Provide the (X, Y) coordinate of the cell's center where the given text is located.  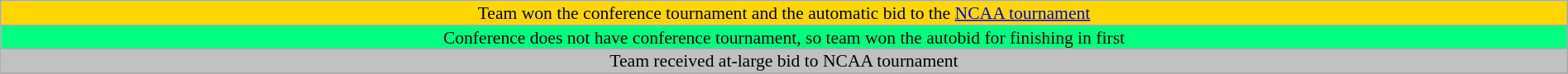
Conference does not have conference tournament, so team won the autobid for finishing in first (784, 38)
Team won the conference tournament and the automatic bid to the NCAA tournament (784, 13)
Team received at-large bid to NCAA tournament (784, 62)
